For the text-containing cell, return its midpoint in [x, y] coordinate format. 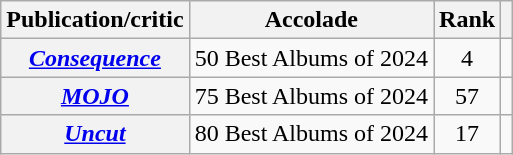
80 Best Albums of 2024 [311, 134]
Rank [468, 20]
50 Best Albums of 2024 [311, 58]
17 [468, 134]
Publication/critic [95, 20]
4 [468, 58]
Consequence [95, 58]
Accolade [311, 20]
MOJO [95, 96]
Uncut [95, 134]
57 [468, 96]
75 Best Albums of 2024 [311, 96]
